Determine the (X, Y) coordinate at the center of the cell enclosing the given text.  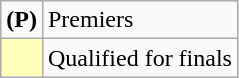
Premiers (140, 20)
Qualified for finals (140, 58)
(P) (22, 20)
